Search for the cell housing the specified text and yield its (X, Y) center coordinate. 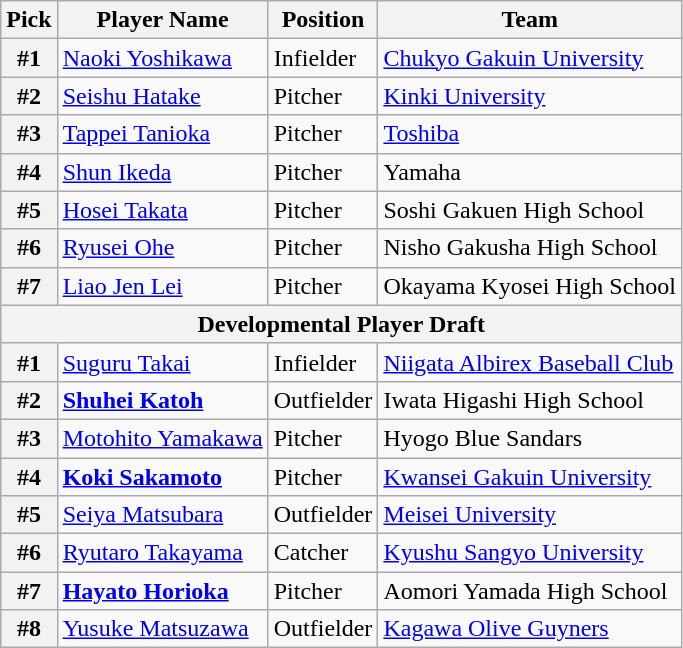
Kinki University (530, 96)
Shuhei Katoh (162, 400)
Yamaha (530, 172)
Meisei University (530, 515)
#8 (29, 629)
Ryusei Ohe (162, 248)
Suguru Takai (162, 362)
Naoki Yoshikawa (162, 58)
Team (530, 20)
Player Name (162, 20)
Iwata Higashi High School (530, 400)
Catcher (323, 553)
Position (323, 20)
Hosei Takata (162, 210)
Kyushu Sangyo University (530, 553)
Chukyo Gakuin University (530, 58)
Toshiba (530, 134)
Kagawa Olive Guyners (530, 629)
Shun Ikeda (162, 172)
Hyogo Blue Sandars (530, 438)
Ryutaro Takayama (162, 553)
Tappei Tanioka (162, 134)
Pick (29, 20)
Nisho Gakusha High School (530, 248)
Motohito Yamakawa (162, 438)
Aomori Yamada High School (530, 591)
Yusuke Matsuzawa (162, 629)
Koki Sakamoto (162, 477)
Developmental Player Draft (342, 324)
Hayato Horioka (162, 591)
Okayama Kyosei High School (530, 286)
Seishu Hatake (162, 96)
Soshi Gakuen High School (530, 210)
Kwansei Gakuin University (530, 477)
Niigata Albirex Baseball Club (530, 362)
Seiya Matsubara (162, 515)
Liao Jen Lei (162, 286)
